Return the (x, y) coordinate for the center point of the cell that contains the specified text.  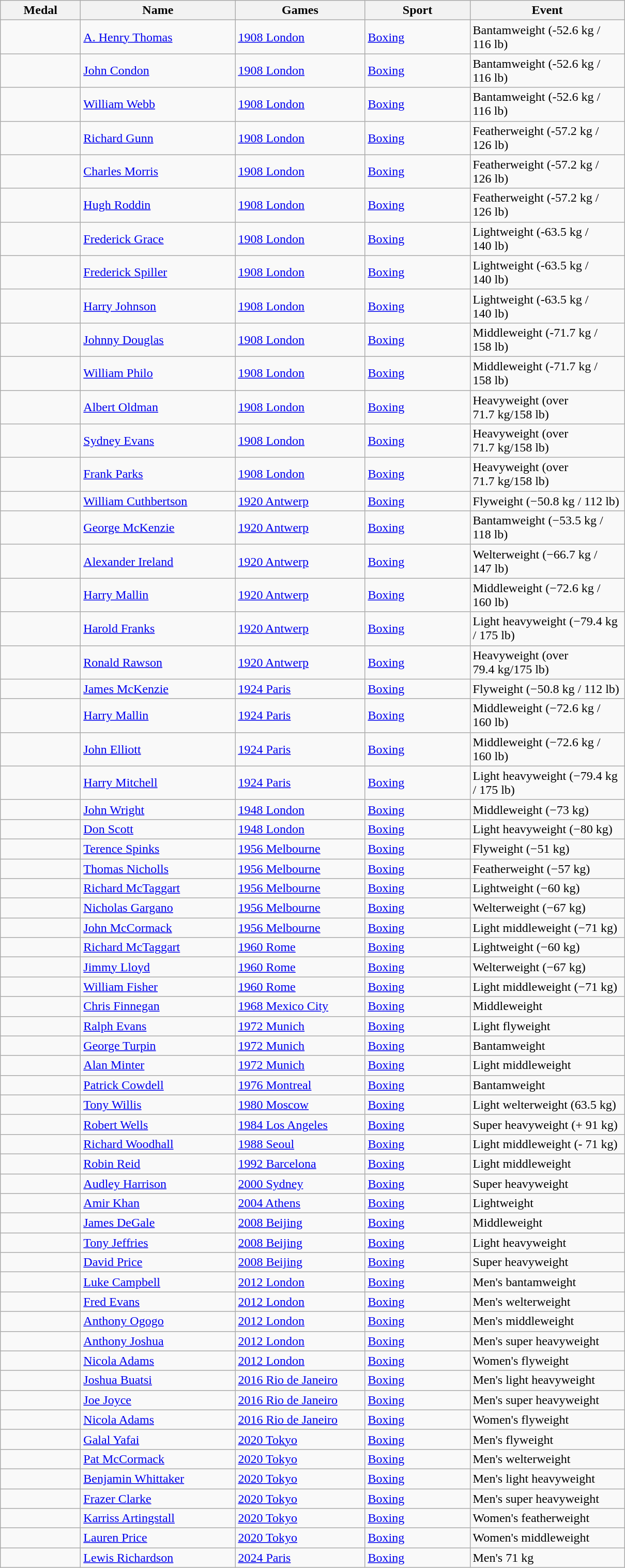
Lauren Price (158, 1538)
2000 Sydney (300, 1184)
Light welterweight (63.5 kg) (547, 1105)
John Wright (158, 809)
Sydney Evans (158, 441)
Light middleweight (- 71 kg) (547, 1144)
1968 Mexico City (300, 1006)
Frederick Grace (158, 239)
Event (547, 10)
Frederick Spiller (158, 272)
Jimmy Lloyd (158, 967)
Harold Franks (158, 629)
John Condon (158, 70)
Welterweight (−66.7 kg / 147 lb) (547, 562)
1988 Seoul (300, 1144)
Joe Joyce (158, 1400)
William Cuthbertson (158, 501)
Light heavyweight (547, 1243)
Tony Willis (158, 1105)
Heavyweight (over 79.4 kg/175 lb) (547, 662)
John McCormack (158, 928)
Ronald Rawson (158, 662)
Robin Reid (158, 1164)
Lightweight (547, 1203)
Luke Campbell (158, 1282)
Women's featherweight (547, 1518)
2004 Athens (300, 1203)
Amir Khan (158, 1203)
Robert Wells (158, 1124)
Medal (40, 10)
Albert Oldman (158, 406)
Fred Evans (158, 1302)
Men's 71 kg (547, 1558)
Super heavyweight (+ 91 kg) (547, 1124)
Flyweight (−51 kg) (547, 849)
George McKenzie (158, 527)
Games (300, 10)
Richard Gunn (158, 138)
Harry Mitchell (158, 783)
George Turpin (158, 1046)
Ralph Evans (158, 1026)
Pat McCormack (158, 1459)
Chris Finnegan (158, 1006)
John Elliott (158, 749)
2024 Paris (300, 1558)
Don Scott (158, 829)
1992 Barcelona (300, 1164)
Nicholas Gargano (158, 908)
Tony Jeffries (158, 1243)
A. Henry Thomas (158, 37)
Joshua Buatsi (158, 1380)
Men's bantamweight (547, 1282)
Anthony Ogogo (158, 1321)
Featherweight (−57 kg) (547, 868)
Patrick Cowdell (158, 1085)
David Price (158, 1262)
Middleweight (−73 kg) (547, 809)
James McKenzie (158, 689)
Charles Morris (158, 172)
James DeGale (158, 1223)
Alan Minter (158, 1065)
Name (158, 10)
1976 Montreal (300, 1085)
William Philo (158, 373)
Harry Johnson (158, 306)
Men's flyweight (547, 1439)
Anthony Joshua (158, 1341)
Terence Spinks (158, 849)
Richard Woodhall (158, 1144)
Alexander Ireland (158, 562)
William Webb (158, 104)
William Fisher (158, 987)
Thomas Nicholls (158, 868)
Sport (418, 10)
Hugh Roddin (158, 205)
Karriss Artingstall (158, 1518)
Women's middleweight (547, 1538)
Light flyweight (547, 1026)
Audley Harrison (158, 1184)
Lewis Richardson (158, 1558)
Men's middleweight (547, 1321)
1984 Los Angeles (300, 1124)
Benjamin Whittaker (158, 1479)
Galal Yafai (158, 1439)
1980 Moscow (300, 1105)
Frank Parks (158, 475)
Light heavyweight (−80 kg) (547, 829)
Frazer Clarke (158, 1498)
Bantamweight (−53.5 kg / 118 lb) (547, 527)
Johnny Douglas (158, 339)
